Identify which cell holds the provided text, then report its [X, Y] central coordinate. 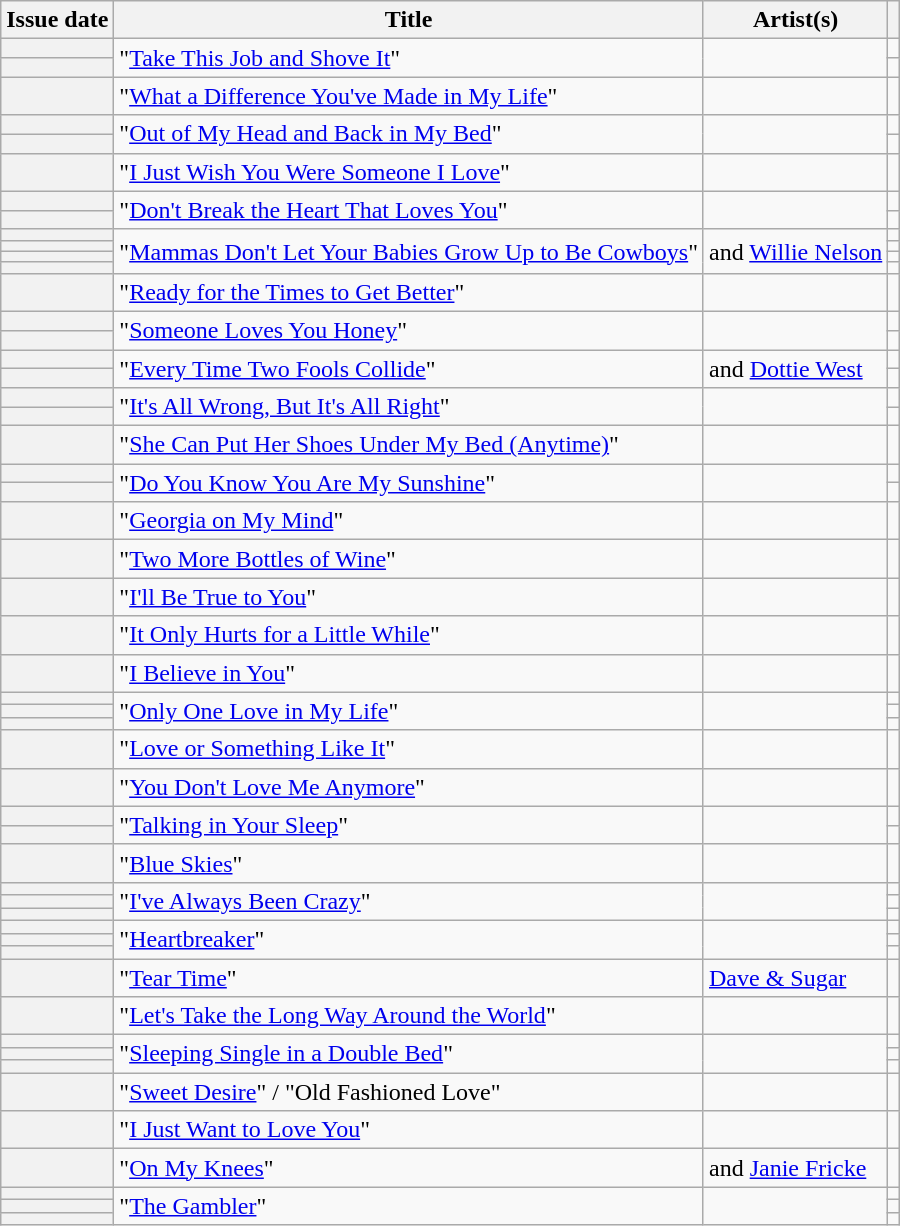
"On My Knees" [409, 1168]
Dave & Sugar [795, 977]
"I Just Wish You Were Someone I Love" [409, 172]
"Tear Time" [409, 977]
"The Gambler" [409, 1206]
"Two More Bottles of Wine" [409, 559]
"Take This Job and Shove It" [409, 58]
"Don't Break the Heart That Loves You" [409, 210]
"Love or Something Like It" [409, 749]
"Mammas Don't Let Your Babies Grow Up to Be Cowboys" [409, 251]
"Someone Loves You Honey" [409, 330]
"Let's Take the Long Way Around the World" [409, 1016]
and Willie Nelson [795, 251]
"Talking in Your Sleep" [409, 825]
"What a Difference You've Made in My Life" [409, 96]
"Heartbreaker" [409, 939]
Title [409, 20]
Issue date [58, 20]
"It Only Hurts for a Little While" [409, 635]
"She Can Put Her Shoes Under My Bed (Anytime)" [409, 445]
Artist(s) [795, 20]
"You Don't Love Me Anymore" [409, 787]
"Do You Know You Are My Sunshine" [409, 483]
"Ready for the Times to Get Better" [409, 292]
and Dottie West [795, 369]
and Janie Fricke [795, 1168]
"I'll Be True to You" [409, 597]
"Out of My Head and Back in My Bed" [409, 134]
"I Believe in You" [409, 673]
"It's All Wrong, But It's All Right" [409, 407]
"Georgia on My Mind" [409, 521]
"I Just Want to Love You" [409, 1130]
"Every Time Two Fools Collide" [409, 369]
"Blue Skies" [409, 863]
"Sleeping Single in a Double Bed" [409, 1054]
"Only One Love in My Life" [409, 711]
"I've Always Been Crazy" [409, 901]
"Sweet Desire" / "Old Fashioned Love" [409, 1092]
